Scan for the cell matching the given text and deliver its (X, Y) coordinate at center. 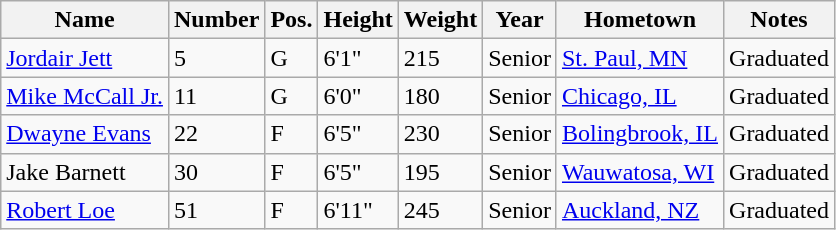
22 (216, 134)
30 (216, 172)
180 (440, 96)
215 (440, 58)
Weight (440, 20)
6'1" (358, 58)
Height (358, 20)
6'0" (358, 96)
Mike McCall Jr. (85, 96)
St. Paul, MN (640, 58)
Robert Loe (85, 210)
Bolingbrook, IL (640, 134)
Hometown (640, 20)
Dwayne Evans (85, 134)
6'11" (358, 210)
245 (440, 210)
195 (440, 172)
11 (216, 96)
Number (216, 20)
Pos. (292, 20)
Auckland, NZ (640, 210)
Notes (780, 20)
5 (216, 58)
230 (440, 134)
Wauwatosa, WI (640, 172)
51 (216, 210)
Jordair Jett (85, 58)
Chicago, IL (640, 96)
Year (520, 20)
Jake Barnett (85, 172)
Name (85, 20)
